Search for the cell housing the specified text and yield its (X, Y) center coordinate. 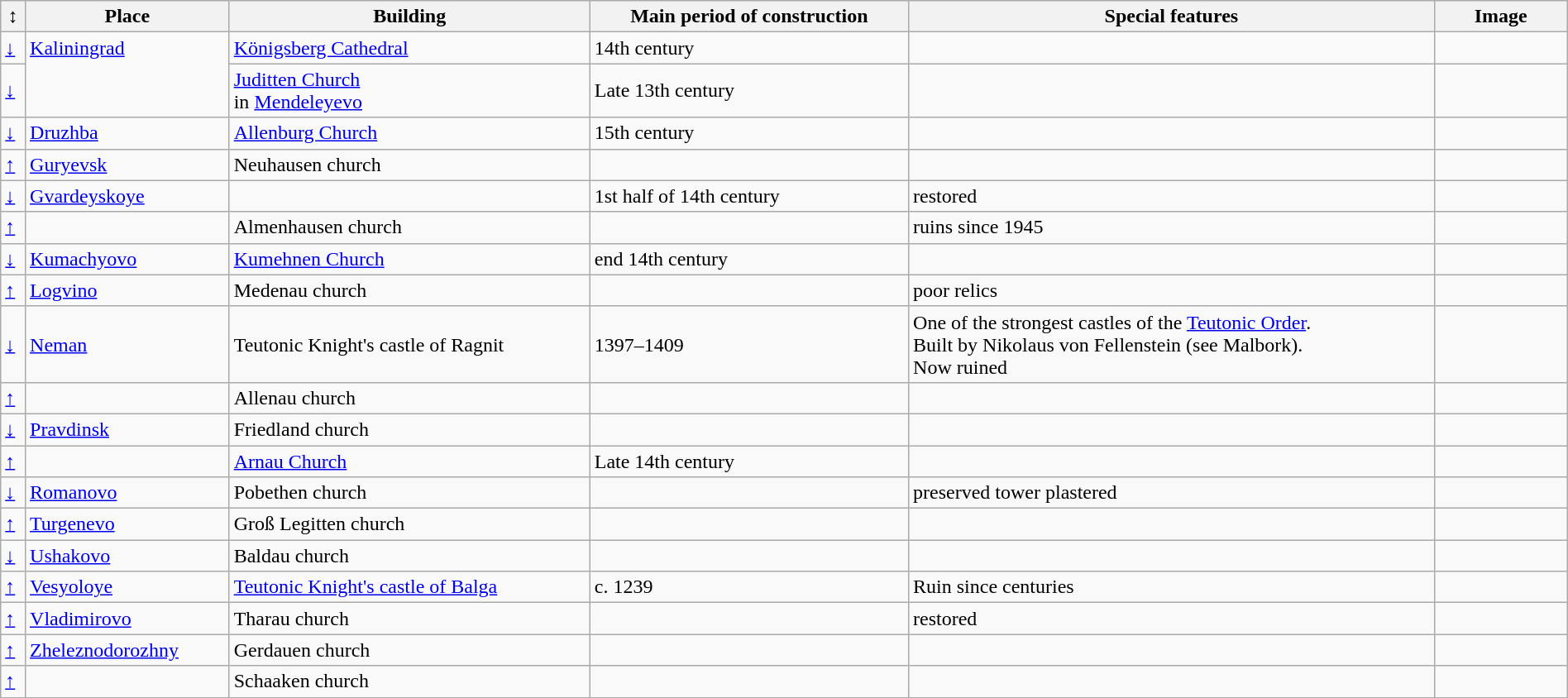
Special features (1172, 17)
Place (127, 17)
Pobethen church (409, 493)
One of the strongest castles of the Teutonic Order.Built by Nikolaus von Fellenstein (see Malbork).Now ruined (1172, 344)
Tharau church (409, 619)
1st half of 14th century (749, 196)
14th century (749, 48)
Teutonic Knight's castle of Balga (409, 587)
Allenburg Church (409, 133)
Building (409, 17)
Medenau church (409, 290)
Druzhba (127, 133)
Arnau Church (409, 461)
Guryevsk (127, 165)
Logvino (127, 290)
15th century (749, 133)
Neuhausen church (409, 165)
Ushakovo (127, 556)
Late 14th century (749, 461)
Gvardeyskoye (127, 196)
Teutonic Knight's castle of Ragnit (409, 344)
Almenhausen church (409, 227)
Baldau church (409, 556)
poor relics (1172, 290)
Main period of construction (749, 17)
Allenau church (409, 398)
Neman (127, 344)
Pravdinsk (127, 429)
c. 1239 (749, 587)
Gerdauen church (409, 650)
Groß Legitten church (409, 524)
Friedland church (409, 429)
Turgenevo (127, 524)
Late 13th century (749, 91)
ruins since 1945 (1172, 227)
↕ (13, 17)
preserved tower plastered (1172, 493)
Juditten Churchin Mendeleyevo (409, 91)
Kumehnen Church (409, 259)
1397–1409 (749, 344)
Kaliningrad (127, 74)
Kumachyovo (127, 259)
Zheleznodorozhny (127, 650)
Romanovo (127, 493)
Image (1500, 17)
Vesyoloye (127, 587)
Königsberg Cathedral (409, 48)
Vladimirovo (127, 619)
Ruin since centuries (1172, 587)
end 14th century (749, 259)
Schaaken church (409, 681)
